Pinpoint the cell where the given text exists, returning its (X, Y) midpoint coordinate. 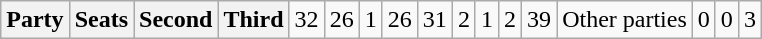
39 (540, 20)
31 (434, 20)
Seats (101, 20)
Party (35, 20)
Third (254, 20)
Other parties (625, 20)
3 (750, 20)
Second (176, 20)
32 (306, 20)
